Detect which cell encompasses the target text, then output its (X, Y) center coordinate. 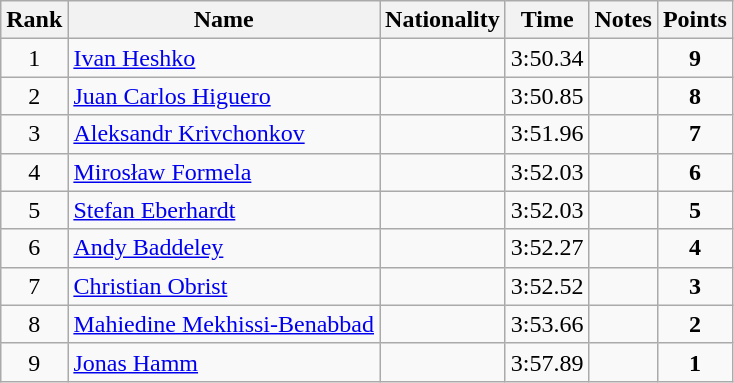
Notes (623, 20)
3:52.27 (547, 248)
Jonas Hamm (224, 362)
Aleksandr Krivchonkov (224, 134)
Christian Obrist (224, 286)
Mirosław Formela (224, 172)
Name (224, 20)
Ivan Heshko (224, 58)
3:52.52 (547, 286)
Mahiedine Mekhissi-Benabbad (224, 324)
Rank (34, 20)
3:51.96 (547, 134)
3:50.34 (547, 58)
Points (694, 20)
Stefan Eberhardt (224, 210)
Time (547, 20)
Andy Baddeley (224, 248)
3:53.66 (547, 324)
Nationality (443, 20)
3:57.89 (547, 362)
Juan Carlos Higuero (224, 96)
3:50.85 (547, 96)
